Capture the cell that displays the provided text and extract its [x, y] central coordinate. 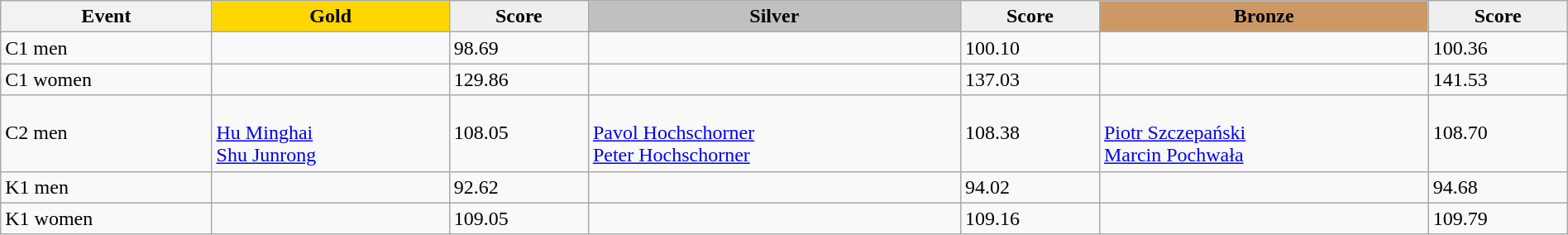
108.38 [1030, 133]
94.68 [1498, 187]
Silver [774, 17]
141.53 [1498, 79]
Hu MinghaiShu Junrong [331, 133]
K1 women [106, 218]
K1 men [106, 187]
Piotr SzczepańskiMarcin Pochwała [1264, 133]
109.05 [519, 218]
C1 men [106, 48]
94.02 [1030, 187]
Pavol HochschornerPeter Hochschorner [774, 133]
108.05 [519, 133]
108.70 [1498, 133]
100.10 [1030, 48]
C2 men [106, 133]
129.86 [519, 79]
100.36 [1498, 48]
C1 women [106, 79]
Bronze [1264, 17]
Event [106, 17]
Gold [331, 17]
137.03 [1030, 79]
109.16 [1030, 218]
98.69 [519, 48]
109.79 [1498, 218]
92.62 [519, 187]
